Identify which cell holds the provided text, then report its [X, Y] central coordinate. 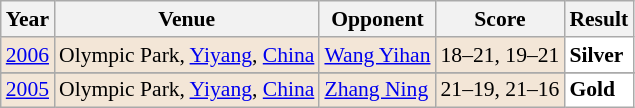
18–21, 19–21 [500, 55]
Result [598, 19]
Zhang Ning [377, 90]
Gold [598, 90]
Wang Yihan [377, 55]
2005 [28, 90]
Score [500, 19]
Opponent [377, 19]
2006 [28, 55]
Silver [598, 55]
Year [28, 19]
Venue [186, 19]
21–19, 21–16 [500, 90]
